Provide the [X, Y] coordinate of the cell's center where the given text is located.  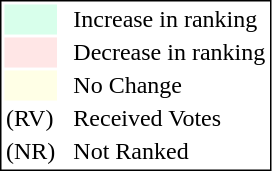
(RV) [30, 119]
No Change [170, 85]
Received Votes [170, 119]
Decrease in ranking [170, 53]
Not Ranked [170, 151]
Increase in ranking [170, 19]
(NR) [30, 151]
